Identify which cell holds the provided text, then report its [X, Y] central coordinate. 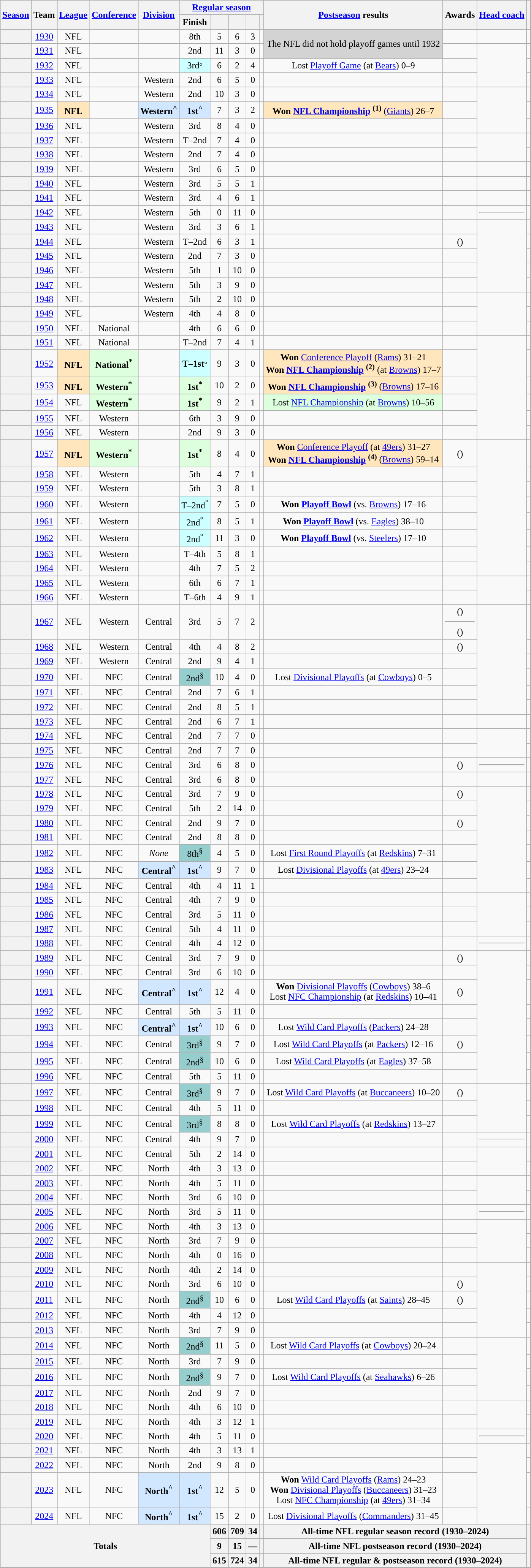
1935 [44, 110]
2008 [44, 1255]
1967 [44, 622]
() () [460, 622]
Awards [460, 15]
Won Conference Playoff (Rams) 31–21Won NFL Championship (2) (at Browns) 17–7 [353, 364]
16 [237, 1255]
1944 [44, 241]
Lost Wild Card Playoffs (at Buccaneers) 10–20 [353, 1093]
1985 [44, 900]
National* [114, 364]
1986 [44, 915]
1982 [44, 853]
1950 [44, 328]
1965 [44, 583]
1980 [44, 823]
1958 [44, 474]
1994 [44, 1044]
2023 [44, 1490]
1931 [44, 51]
606 [219, 1532]
8th [195, 36]
2016 [44, 1377]
Finish [195, 22]
1970 [44, 677]
2005 [44, 1212]
1940 [44, 184]
1989 [44, 958]
1971 [44, 693]
None [159, 853]
The NFL did not hold playoff games until 1932 [353, 44]
709 [237, 1532]
2006 [44, 1226]
Lost Divisional Playoffs (Commanders) 31–45 [353, 1516]
1966 [44, 597]
Lost Wild Card Playoffs (Packers) 24–28 [353, 1027]
2010 [44, 1284]
Lost Wild Card Playoffs (at Redskins) 13–27 [353, 1124]
1999 [44, 1124]
1975 [44, 750]
1941 [44, 198]
Won Conference Playoff (at 49ers) 31–27Won NFL Championship (4) (Browns) 59–14 [353, 454]
Postseason results [353, 15]
1984 [44, 886]
1993 [44, 1027]
1959 [44, 489]
League [73, 15]
724 [237, 1560]
T–4th [195, 554]
1979 [44, 808]
1951 [44, 343]
Lost Divisional Playoffs (at Cowboys) 0–5 [353, 677]
1997 [44, 1093]
1995 [44, 1061]
1962 [44, 538]
1991 [44, 992]
Season [16, 15]
1936 [44, 126]
1930 [44, 36]
2017 [44, 1393]
2019 [44, 1422]
2004 [44, 1197]
1954 [44, 403]
1943 [44, 227]
2024 [44, 1516]
1945 [44, 256]
1934 [44, 94]
1947 [44, 285]
Lost Playoff Game (at Bears) 0–9 [353, 65]
Lost Wild Card Playoffs (at Saints) 28–45 [353, 1300]
Won NFL Championship (3) (Browns) 17–16 [353, 385]
1949 [44, 314]
2013 [44, 1330]
Won Divisional Playoffs (Cowboys) 38–6Lost NFC Championship (at Redskins) 10–41 [353, 992]
Team [44, 15]
8th§ [195, 853]
1972 [44, 707]
1973 [44, 722]
1983 [44, 870]
1996 [44, 1077]
1977 [44, 779]
Regular season [222, 8]
2020 [44, 1436]
2000 [44, 1139]
Lost Wild Card Playoffs (at Cowboys) 20–24 [353, 1346]
1955 [44, 418]
2007 [44, 1241]
Won Playoff Bowl (vs. Eagles) 38–10 [353, 521]
2022 [44, 1465]
Won Wild Card Playoffs (Rams) 24–23Won Divisional Playoffs (Buccaneers) 31–23Lost NFC Championship (at 49ers) 31–34 [353, 1490]
All-time NFL postseason record (1930–2024) [395, 1546]
Won Playoff Bowl (vs. Steelers) 17–10 [353, 538]
2014 [44, 1346]
2015 [44, 1361]
2003 [44, 1183]
1933 [44, 80]
1988 [44, 943]
1992 [44, 1011]
2009 [44, 1270]
1938 [44, 155]
1942 [44, 212]
Lost NFL Championship (at Browns) 10–56 [353, 403]
2001 [44, 1154]
1969 [44, 661]
Lost Divisional Playoffs (at 49ers) 23–24 [353, 870]
1956 [44, 432]
Conference [114, 15]
2012 [44, 1315]
All-time NFL regular & postseason record (1930–2024) [395, 1560]
Head coach [502, 15]
1974 [44, 736]
Lost Wild Card Playoffs (at Eagles) 37–58 [353, 1061]
1952 [44, 364]
1968 [44, 647]
1961 [44, 521]
Won NFL Championship (1) (Giants) 26–7 [353, 110]
T–2nd° [195, 505]
T–6th [195, 597]
Division [159, 15]
3rd° [195, 65]
1990 [44, 972]
2002 [44, 1168]
1937 [44, 140]
1987 [44, 929]
Lost Wild Card Playoffs (at Seahawks) 6–26 [353, 1377]
1960 [44, 505]
2018 [44, 1407]
Totals [106, 1546]
2021 [44, 1451]
Won Playoff Bowl (vs. Browns) 17–16 [353, 505]
T–1st° [195, 364]
615 [219, 1560]
1939 [44, 169]
1963 [44, 554]
Western^ [159, 110]
1976 [44, 765]
1932 [44, 65]
1948 [44, 299]
1964 [44, 568]
1981 [44, 837]
1978 [44, 794]
2011 [44, 1300]
1946 [44, 270]
— [253, 1546]
1957 [44, 454]
Lost Wild Card Playoffs (at Packers) 12–16 [353, 1044]
1953 [44, 385]
All-time NFL regular season record (1930–2024) [395, 1532]
1998 [44, 1108]
Lost First Round Playoffs (at Redskins) 7–31 [353, 853]
